Scan for the cell matching the given text and deliver its (X, Y) coordinate at center. 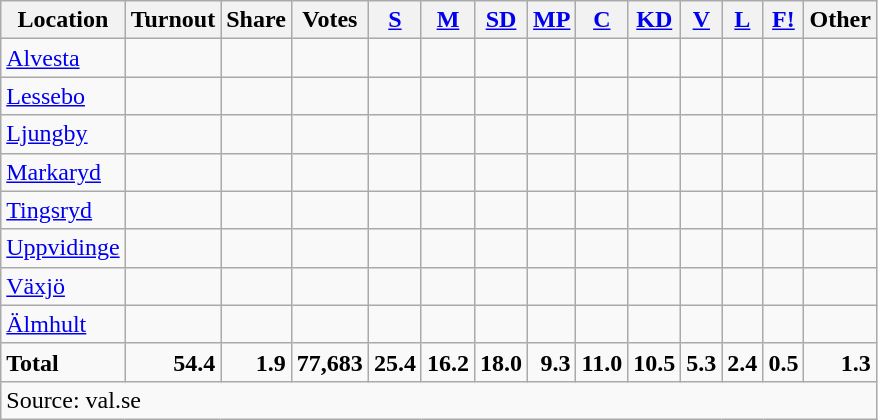
Lessebo (63, 96)
F! (784, 20)
M (448, 20)
77,683 (330, 362)
Älmhult (63, 324)
Markaryd (63, 172)
Location (63, 20)
MP (552, 20)
25.4 (394, 362)
11.0 (602, 362)
18.0 (502, 362)
SD (502, 20)
S (394, 20)
Share (256, 20)
C (602, 20)
9.3 (552, 362)
10.5 (654, 362)
1.9 (256, 362)
0.5 (784, 362)
16.2 (448, 362)
Turnout (173, 20)
L (742, 20)
5.3 (702, 362)
KD (654, 20)
Source: val.se (439, 400)
2.4 (742, 362)
Alvesta (63, 58)
Votes (330, 20)
V (702, 20)
Uppvidinge (63, 248)
Other (840, 20)
1.3 (840, 362)
Ljungby (63, 134)
Total (63, 362)
54.4 (173, 362)
Tingsryd (63, 210)
Växjö (63, 286)
